For the text-containing cell, return its midpoint in (X, Y) coordinate format. 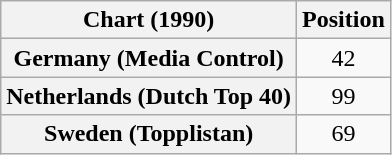
Netherlands (Dutch Top 40) (149, 96)
Chart (1990) (149, 20)
69 (344, 134)
42 (344, 58)
Germany (Media Control) (149, 58)
99 (344, 96)
Position (344, 20)
Sweden (Topplistan) (149, 134)
